Detect which cell encompasses the target text, then output its [X, Y] center coordinate. 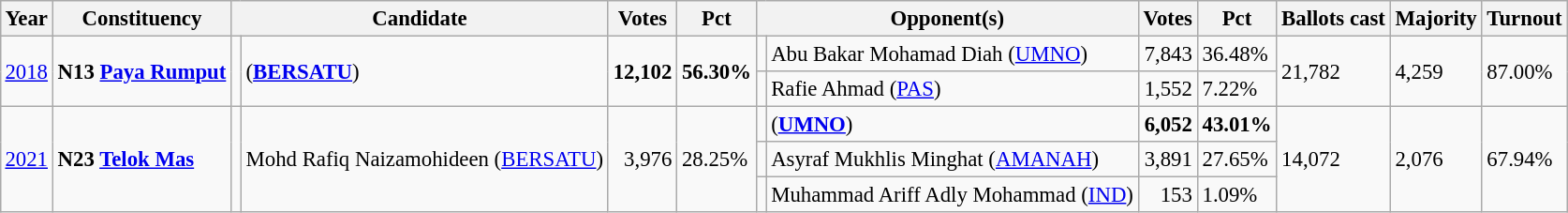
Year [26, 19]
28.25% [717, 160]
Turnout [1525, 19]
Candidate [420, 19]
Constituency [141, 19]
(BERSATU) [424, 71]
4,259 [1436, 71]
1.09% [1236, 195]
7,843 [1167, 53]
3,891 [1167, 160]
21,782 [1334, 71]
2018 [26, 71]
7.22% [1236, 89]
Rafie Ahmad (PAS) [952, 89]
Majority [1436, 19]
3,976 [643, 160]
12,102 [643, 71]
36.48% [1236, 53]
Asyraf Mukhlis Minghat (AMANAH) [952, 160]
6,052 [1167, 125]
2021 [26, 160]
Opponent(s) [947, 19]
Abu Bakar Mohamad Diah (UMNO) [952, 53]
87.00% [1525, 71]
27.65% [1236, 160]
Ballots cast [1334, 19]
Mohd Rafiq Naizamohideen (BERSATU) [424, 160]
56.30% [717, 71]
N13 Paya Rumput [141, 71]
67.94% [1525, 160]
N23 Telok Mas [141, 160]
(UMNO) [952, 125]
Muhammad Ariff Adly Mohammad (IND) [952, 195]
2,076 [1436, 160]
43.01% [1236, 125]
153 [1167, 195]
1,552 [1167, 89]
14,072 [1334, 160]
